Find where the given text appears and provide that cell's center as [X, Y] coordinate. 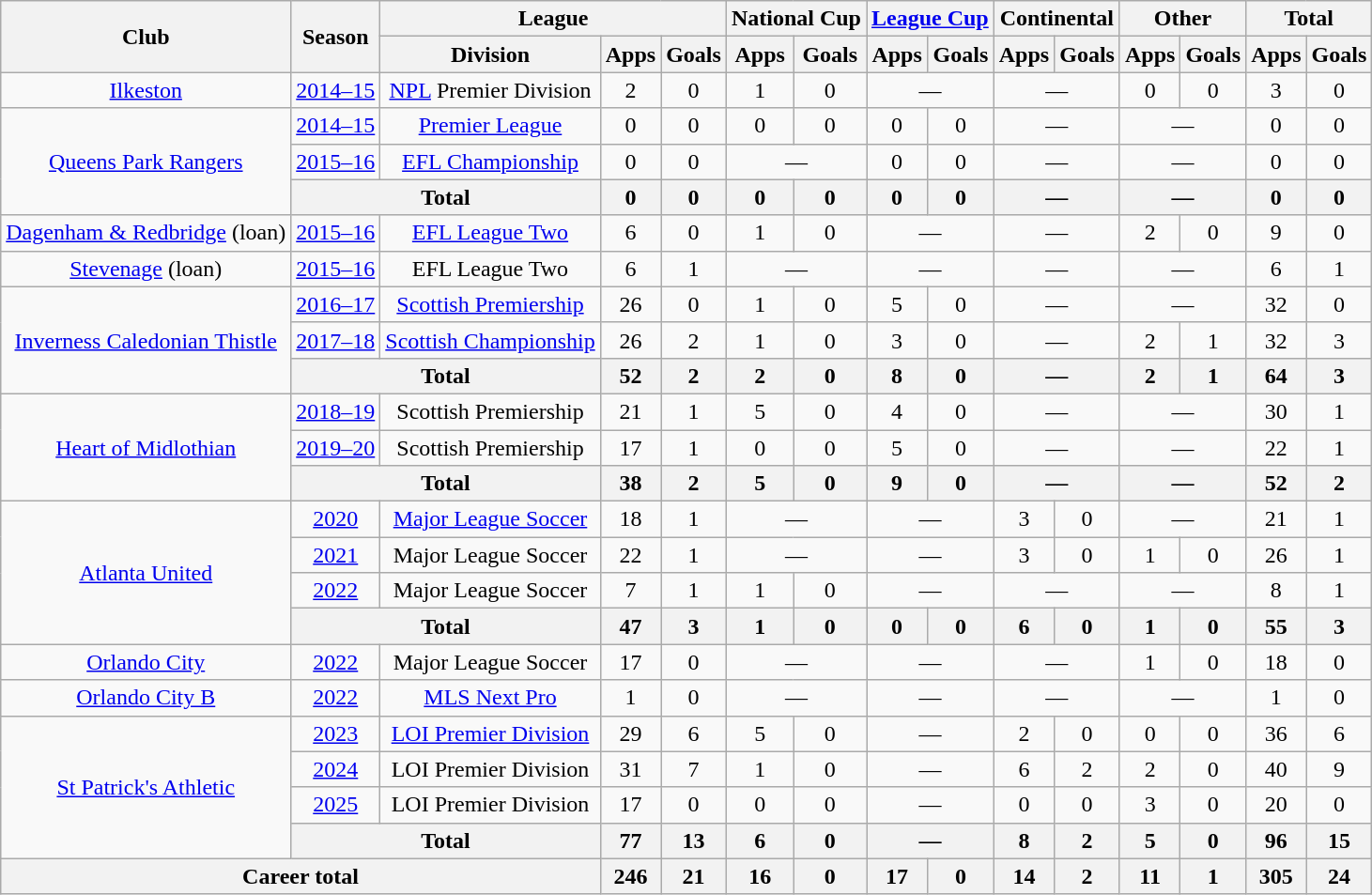
55 [1276, 626]
305 [1276, 876]
2016–17 [336, 304]
30 [1276, 411]
Inverness Caledonian Thistle [146, 340]
24 [1339, 876]
Queens Park Rangers [146, 162]
EFL Championship [490, 162]
246 [630, 876]
14 [1024, 876]
36 [1276, 733]
4 [896, 411]
20 [1276, 805]
96 [1276, 841]
Division [490, 54]
2018–19 [336, 411]
National Cup [796, 19]
Continental [1056, 19]
League [554, 19]
Premier League [490, 126]
2020 [336, 519]
11 [1149, 876]
2025 [336, 805]
Ilkeston [146, 90]
League Cup [930, 19]
2021 [336, 555]
Career total [301, 876]
St Patrick's Athletic [146, 787]
Scottish Championship [490, 340]
64 [1276, 376]
2024 [336, 769]
Club [146, 37]
Stevenage (loan) [146, 269]
NPL Premier Division [490, 90]
MLS Next Pro [490, 698]
Atlanta United [146, 573]
Orlando City B [146, 698]
15 [1339, 841]
47 [630, 626]
29 [630, 733]
Orlando City [146, 662]
2017–18 [336, 340]
Dagenham & Redbridge (loan) [146, 233]
13 [694, 841]
77 [630, 841]
Season [336, 37]
Other [1182, 19]
38 [630, 484]
2019–20 [336, 448]
Heart of Midlothian [146, 447]
2023 [336, 733]
16 [760, 876]
40 [1276, 769]
31 [630, 769]
